Return the [X, Y] coordinate for the center point of the cell that contains the specified text.  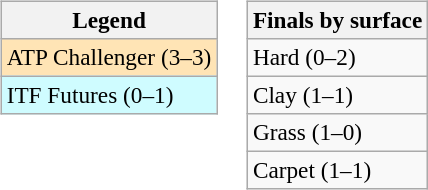
Clay (1–1) [337, 95]
Grass (1–0) [337, 133]
Finals by surface [337, 20]
Hard (0–2) [337, 57]
ITF Futures (0–1) [108, 95]
Legend [108, 20]
Carpet (1–1) [337, 171]
ATP Challenger (3–3) [108, 57]
